Scan for the cell matching the given text and deliver its [X, Y] coordinate at center. 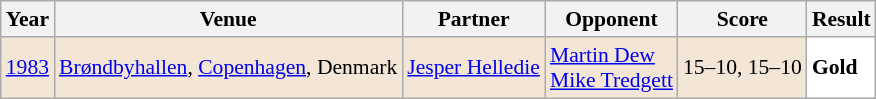
15–10, 15–10 [742, 68]
Result [842, 19]
Martin Dew Mike Tredgett [612, 68]
Venue [228, 19]
Year [28, 19]
Score [742, 19]
Jesper Helledie [474, 68]
Gold [842, 68]
1983 [28, 68]
Partner [474, 19]
Brøndbyhallen, Copenhagen, Denmark [228, 68]
Opponent [612, 19]
